Output the [x, y] coordinate of the center of the cell containing the given text.  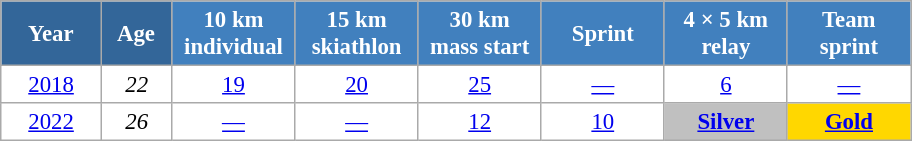
22 [136, 85]
Gold [848, 122]
Team sprint [848, 34]
Sprint [602, 34]
19 [234, 85]
Year [52, 34]
2018 [52, 85]
6 [726, 85]
10 km individual [234, 34]
20 [356, 85]
Silver [726, 122]
25 [480, 85]
26 [136, 122]
Age [136, 34]
15 km skiathlon [356, 34]
10 [602, 122]
4 × 5 km relay [726, 34]
30 km mass start [480, 34]
12 [480, 122]
2022 [52, 122]
